Capture the cell that displays the provided text and extract its (x, y) central coordinate. 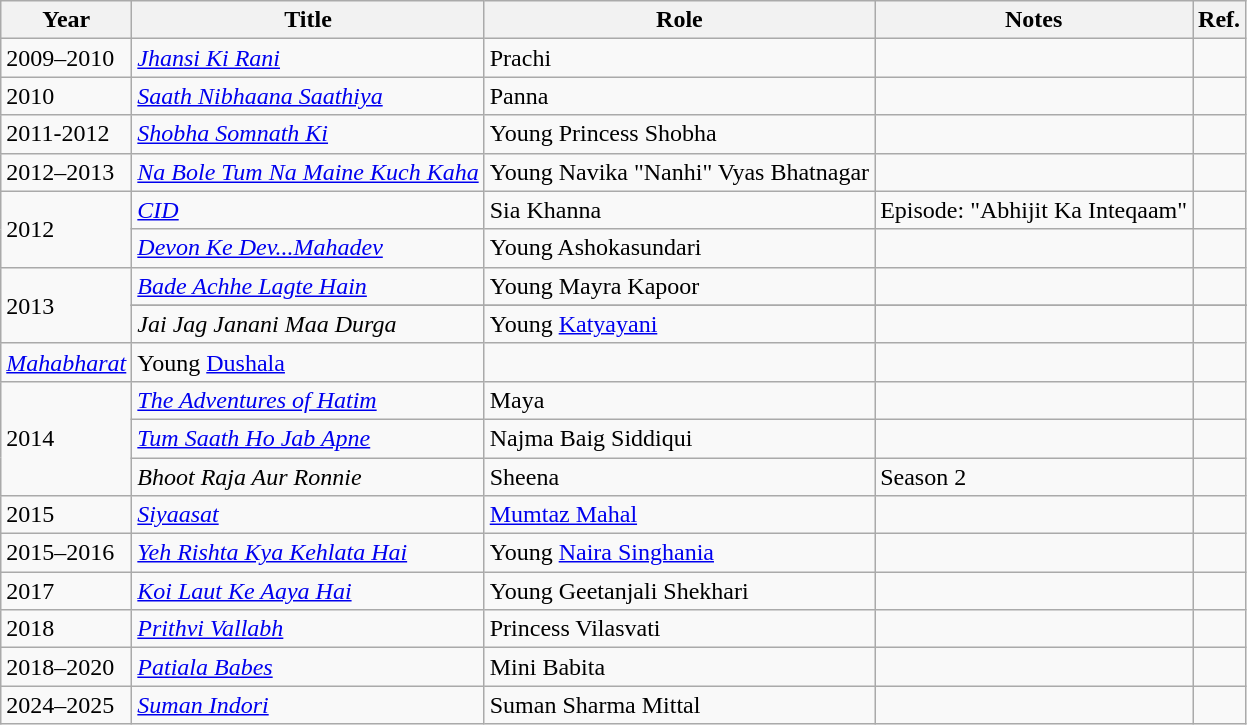
2024–2025 (66, 705)
2015 (66, 515)
Prachi (679, 58)
Koi Laut Ke Aaya Hai (308, 591)
Young Katyayani (679, 324)
Young Navika "Nanhi" Vyas Bhatnagar (679, 172)
2014 (66, 438)
Devon Ke Dev...Mahadev (308, 248)
Notes (1034, 20)
Maya (679, 400)
Young Dushala (308, 362)
2018 (66, 629)
Mini Babita (679, 667)
Saath Nibhaana Saathiya (308, 96)
Young Naira Singhania (679, 553)
CID (308, 210)
Young Geetanjali Shekhari (679, 591)
Title (308, 20)
Mumtaz Mahal (679, 515)
Sia Khanna (679, 210)
Na Bole Tum Na Maine Kuch Kaha (308, 172)
The Adventures of Hatim (308, 400)
Role (679, 20)
2012–2013 (66, 172)
2009–2010 (66, 58)
Suman Indori (308, 705)
Young Princess Shobha (679, 134)
Young Ashokasundari (679, 248)
2015–2016 (66, 553)
Panna (679, 96)
2017 (66, 591)
2013 (66, 305)
2012 (66, 229)
Shobha Somnath Ki (308, 134)
Bhoot Raja Aur Ronnie (308, 477)
Najma Baig Siddiqui (679, 438)
2011-2012 (66, 134)
Bade Achhe Lagte Hain (308, 286)
Yeh Rishta Kya Kehlata Hai (308, 553)
Season 2 (1034, 477)
Tum Saath Ho Jab Apne (308, 438)
Year (66, 20)
Siyaasat (308, 515)
Princess Vilasvati (679, 629)
Sheena (679, 477)
Suman Sharma Mittal (679, 705)
Jai Jag Janani Maa Durga (308, 324)
Mahabharat (66, 362)
Patiala Babes (308, 667)
Young Mayra Kapoor (679, 286)
Jhansi Ki Rani (308, 58)
Prithvi Vallabh (308, 629)
2018–2020 (66, 667)
Ref. (1220, 20)
Episode: "Abhijit Ka Inteqaam" (1034, 210)
2010 (66, 96)
